Pinpoint the cell where the given text exists, returning its [X, Y] midpoint coordinate. 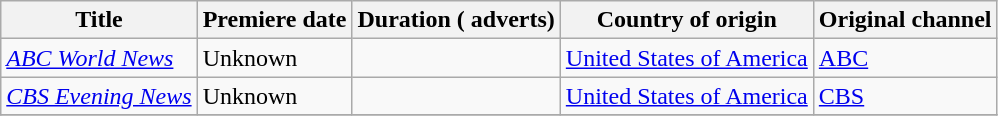
CBS [905, 96]
Premiere date [274, 20]
ABC World News [99, 58]
Title [99, 20]
CBS Evening News [99, 96]
Duration ( adverts) [456, 20]
Country of origin [686, 20]
ABC [905, 58]
Original channel [905, 20]
